Scan for the cell matching the given text and deliver its (X, Y) coordinate at center. 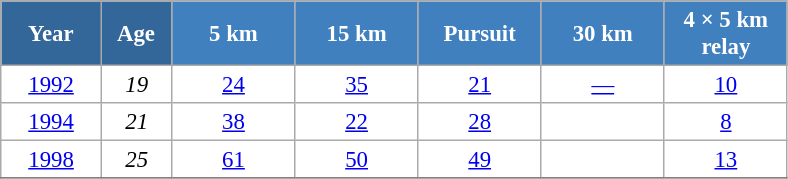
1992 (52, 85)
24 (234, 85)
Age (136, 34)
28 (480, 122)
Pursuit (480, 34)
1998 (52, 160)
5 km (234, 34)
35 (356, 85)
Year (52, 34)
15 km (356, 34)
25 (136, 160)
4 × 5 km relay (726, 34)
22 (356, 122)
19 (136, 85)
13 (726, 160)
61 (234, 160)
8 (726, 122)
49 (480, 160)
38 (234, 122)
1994 (52, 122)
30 km (602, 34)
10 (726, 85)
50 (356, 160)
— (602, 85)
